Capture the cell that displays the provided text and extract its [X, Y] central coordinate. 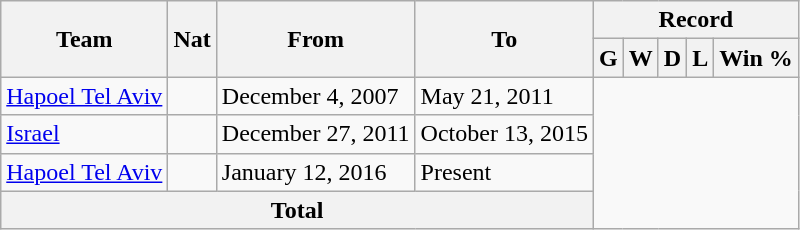
G [608, 58]
December 27, 2011 [316, 134]
Win % [756, 58]
L [700, 58]
Record [696, 20]
Present [504, 172]
Nat [192, 39]
Total [298, 210]
Israel [84, 134]
December 4, 2007 [316, 96]
May 21, 2011 [504, 96]
W [640, 58]
Team [84, 39]
To [504, 39]
D [672, 58]
January 12, 2016 [316, 172]
From [316, 39]
October 13, 2015 [504, 134]
